Output the [X, Y] coordinate of the center of the cell containing the given text.  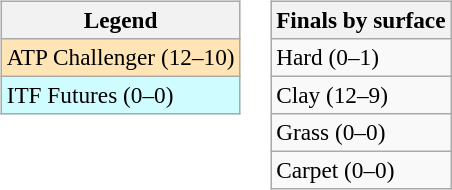
Grass (0–0) [361, 133]
Finals by surface [361, 20]
ATP Challenger (12–10) [120, 57]
Carpet (0–0) [361, 171]
Hard (0–1) [361, 57]
ITF Futures (0–0) [120, 95]
Legend [120, 20]
Clay (12–9) [361, 95]
